Return the (X, Y) coordinate for the center point of the cell that contains the specified text.  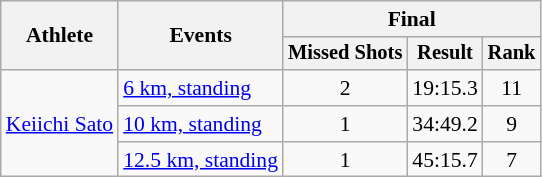
34:49.2 (444, 124)
Missed Shots (345, 54)
Events (200, 36)
11 (512, 88)
1 (345, 124)
19:15.3 (444, 88)
Result (444, 54)
10 km, standing (200, 124)
2 (345, 88)
9 (512, 124)
Keiichi Sato (60, 124)
6 km, standing (200, 88)
Athlete (60, 36)
Final (412, 19)
Rank (512, 54)
